Output the (X, Y) coordinate of the center of the cell containing the given text.  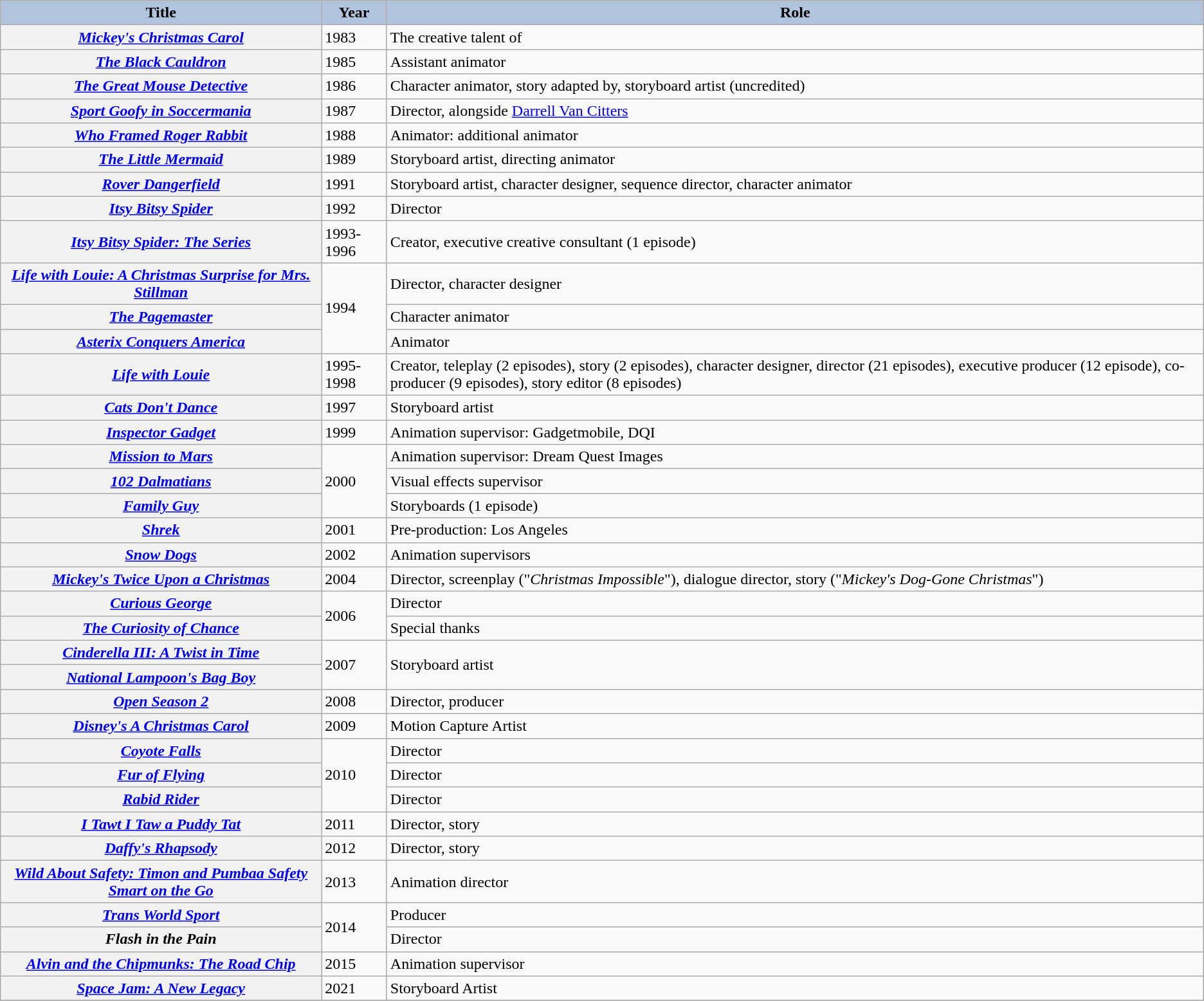
1994 (354, 308)
Director, producer (795, 701)
Mickey's Twice Upon a Christmas (161, 579)
Character animator, story adapted by, storyboard artist (uncredited) (795, 86)
Director, alongside Darrell Van Citters (795, 111)
Open Season 2 (161, 701)
Life with Louie (161, 374)
The Little Mermaid (161, 160)
1991 (354, 184)
Wild About Safety: Timon and Pumbaa Safety Smart on the Go (161, 881)
Animation director (795, 881)
Mickey's Christmas Carol (161, 37)
Coyote Falls (161, 751)
The Black Cauldron (161, 62)
The creative talent of (795, 37)
Cats Don't Dance (161, 408)
2008 (354, 701)
Storyboard artist, character designer, sequence director, character animator (795, 184)
2013 (354, 881)
2001 (354, 530)
Year (354, 13)
1987 (354, 111)
Cinderella III: A Twist in Time (161, 652)
Animation supervisor: Gadgetmobile, DQI (795, 432)
2015 (354, 964)
Animator (795, 342)
1995-1998 (354, 374)
Storyboard Artist (795, 988)
Rabid Rider (161, 800)
Sport Goofy in Soccermania (161, 111)
Disney's A Christmas Carol (161, 726)
Animation supervisor (795, 964)
1997 (354, 408)
Rover Dangerfield (161, 184)
2006 (354, 616)
Motion Capture Artist (795, 726)
The Great Mouse Detective (161, 86)
Life with Louie: A Christmas Surprise for Mrs. Stillman (161, 283)
1986 (354, 86)
Visual effects supervisor (795, 481)
The Pagemaster (161, 317)
1989 (354, 160)
Mission to Mars (161, 457)
Character animator (795, 317)
Shrek (161, 530)
2012 (354, 849)
1983 (354, 37)
Curious George (161, 603)
Storyboards (1 episode) (795, 506)
Director, character designer (795, 283)
102 Dalmatians (161, 481)
2000 (354, 481)
Space Jam: A New Legacy (161, 988)
1999 (354, 432)
Producer (795, 915)
2010 (354, 775)
Director, screenplay ("Christmas Impossible"), dialogue director, story ("Mickey's Dog-Gone Christmas") (795, 579)
Family Guy (161, 506)
The Curiosity of Chance (161, 628)
2021 (354, 988)
Trans World Sport (161, 915)
Assistant animator (795, 62)
Alvin and the Chipmunks: The Road Chip (161, 964)
Creator, executive creative consultant (1 episode) (795, 242)
Asterix Conquers America (161, 342)
Animation supervisor: Dream Quest Images (795, 457)
Itsy Bitsy Spider: The Series (161, 242)
1988 (354, 135)
Itsy Bitsy Spider (161, 208)
2014 (354, 927)
2009 (354, 726)
Pre-production: Los Angeles (795, 530)
Title (161, 13)
Animator: additional animator (795, 135)
Animation supervisors (795, 555)
Role (795, 13)
Snow Dogs (161, 555)
2004 (354, 579)
Daffy's Rhapsody (161, 849)
Fur of Flying (161, 775)
1985 (354, 62)
I Tawt I Taw a Puddy Tat (161, 824)
Flash in the Pain (161, 939)
1993-1996 (354, 242)
Who Framed Roger Rabbit (161, 135)
Storyboard artist, directing animator (795, 160)
2002 (354, 555)
Inspector Gadget (161, 432)
2007 (354, 665)
1992 (354, 208)
2011 (354, 824)
National Lampoon's Bag Boy (161, 677)
Special thanks (795, 628)
